Find where the given text appears and provide that cell's center as [X, Y] coordinate. 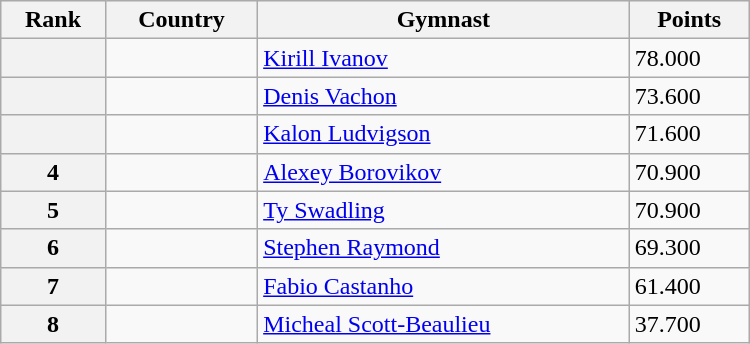
37.700 [689, 324]
69.300 [689, 248]
Fabio Castanho [444, 286]
78.000 [689, 58]
4 [54, 172]
Gymnast [444, 20]
8 [54, 324]
Points [689, 20]
73.600 [689, 96]
Country [181, 20]
Rank [54, 20]
Ty Swadling [444, 210]
Kalon Ludvigson [444, 134]
61.400 [689, 286]
Alexey Borovikov [444, 172]
5 [54, 210]
6 [54, 248]
Stephen Raymond [444, 248]
Kirill Ivanov [444, 58]
7 [54, 286]
Micheal Scott-Beaulieu [444, 324]
Denis Vachon [444, 96]
71.600 [689, 134]
